Return (x, y) of the center of cell containing provided text 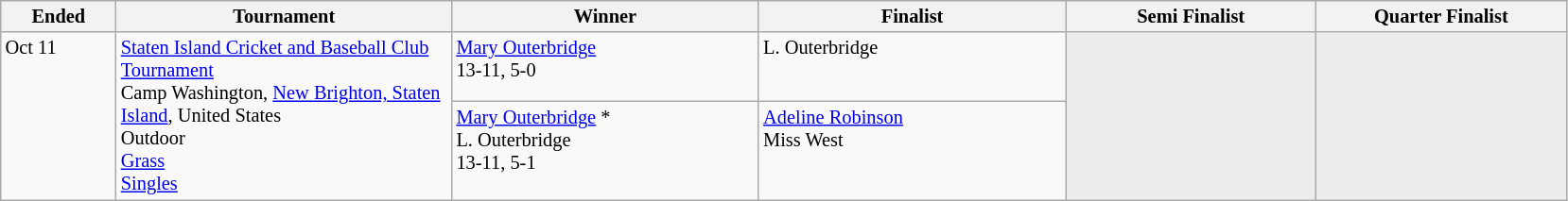
Mary Outerbridge13-11, 5-0 (605, 67)
Oct 11 (59, 116)
Adeline Robinson Miss West (912, 151)
Staten Island Cricket and Baseball Club TournamentCamp Washington, New Brighton, Staten Island, United StatesOutdoorGrassSingles (284, 116)
Mary Outerbridge * L. Outerbridge13-11, 5-1 (605, 151)
Semi Finalist (1192, 16)
Tournament (284, 16)
Quarter Finalist (1441, 16)
Finalist (912, 16)
Ended (59, 16)
Winner (605, 16)
L. Outerbridge (912, 67)
